Output the [x, y] coordinate of the center of the cell containing the given text.  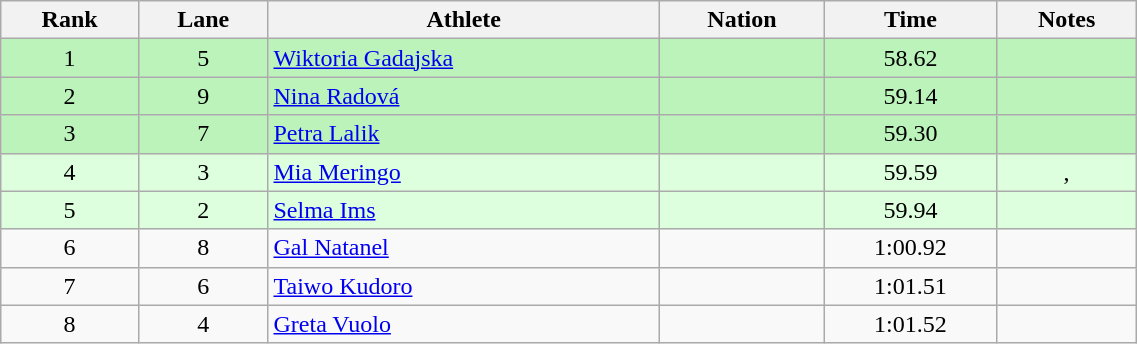
Athlete [464, 20]
59.94 [911, 210]
Notes [1066, 20]
Greta Vuolo [464, 324]
58.62 [911, 58]
Taiwo Kudoro [464, 286]
59.14 [911, 96]
59.30 [911, 134]
Gal Natanel [464, 248]
Lane [202, 20]
Wiktoria Gadajska [464, 58]
9 [202, 96]
1:00.92 [911, 248]
1:01.51 [911, 286]
59.59 [911, 172]
1 [70, 58]
Petra Lalik [464, 134]
Mia Meringo [464, 172]
Nina Radová [464, 96]
Rank [70, 20]
Nation [742, 20]
Selma Ims [464, 210]
1:01.52 [911, 324]
Time [911, 20]
, [1066, 172]
